Locate the cell with the specified text and output its (X, Y) center coordinate. 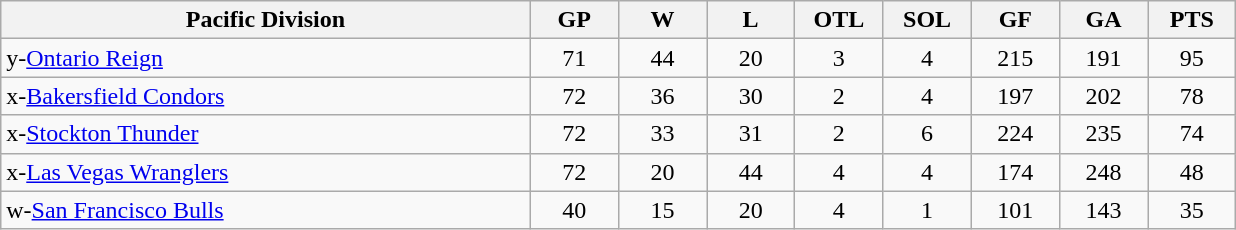
71 (574, 58)
191 (1103, 58)
w-San Francisco Bulls (266, 210)
1 (927, 210)
197 (1015, 96)
W (662, 20)
215 (1015, 58)
48 (1192, 172)
PTS (1192, 20)
224 (1015, 134)
y-Ontario Reign (266, 58)
6 (927, 134)
GP (574, 20)
143 (1103, 210)
GA (1103, 20)
Pacific Division (266, 20)
33 (662, 134)
GF (1015, 20)
3 (839, 58)
OTL (839, 20)
101 (1015, 210)
202 (1103, 96)
SOL (927, 20)
L (751, 20)
35 (1192, 210)
40 (574, 210)
x-Bakersfield Condors (266, 96)
235 (1103, 134)
31 (751, 134)
74 (1192, 134)
248 (1103, 172)
174 (1015, 172)
95 (1192, 58)
x-Stockton Thunder (266, 134)
78 (1192, 96)
36 (662, 96)
x-Las Vegas Wranglers (266, 172)
15 (662, 210)
30 (751, 96)
